Output the (X, Y) coordinate of the center of the cell containing the given text.  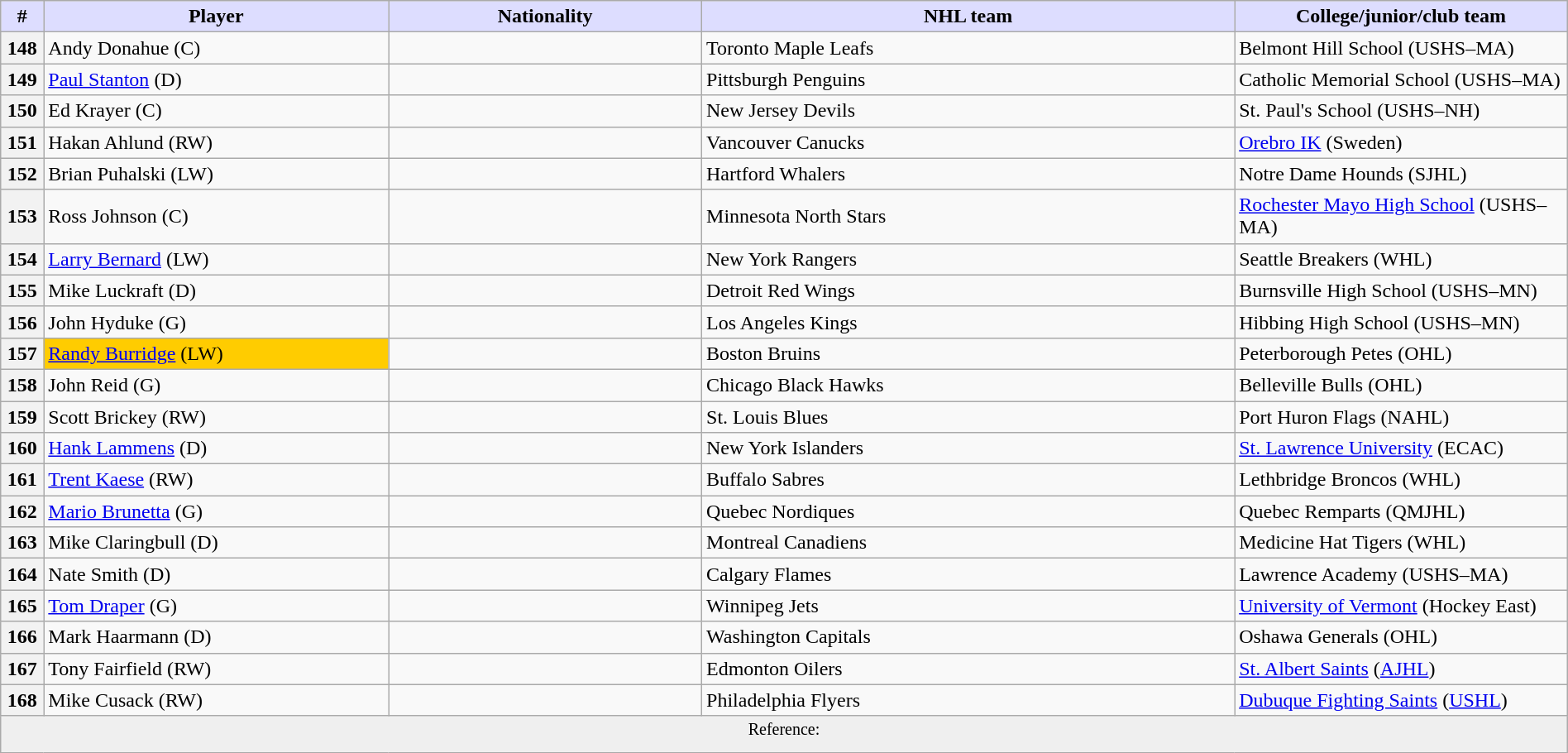
Edmonton Oilers (968, 669)
Ed Krayer (C) (217, 111)
St. Albert Saints (AJHL) (1401, 669)
Belmont Hill School (USHS–MA) (1401, 48)
Mike Cusack (RW) (217, 700)
152 (22, 174)
Andy Donahue (C) (217, 48)
156 (22, 322)
Orebro IK (Sweden) (1401, 142)
Buffalo Sabres (968, 480)
Toronto Maple Leafs (968, 48)
Mike Claringbull (D) (217, 543)
Larry Bernard (LW) (217, 259)
Boston Bruins (968, 353)
164 (22, 574)
St. Lawrence University (ECAC) (1401, 448)
NHL team (968, 17)
168 (22, 700)
Trent Kaese (RW) (217, 480)
John Reid (G) (217, 385)
160 (22, 448)
Quebec Remparts (QMJHL) (1401, 511)
Hank Lammens (D) (217, 448)
161 (22, 480)
John Hyduke (G) (217, 322)
151 (22, 142)
Mario Brunetta (G) (217, 511)
Minnesota North Stars (968, 217)
158 (22, 385)
Player (217, 17)
Washington Capitals (968, 637)
Chicago Black Hawks (968, 385)
Medicine Hat Tigers (WHL) (1401, 543)
149 (22, 79)
153 (22, 217)
Oshawa Generals (OHL) (1401, 637)
165 (22, 606)
Hartford Whalers (968, 174)
Randy Burridge (LW) (217, 353)
Nate Smith (D) (217, 574)
Mark Haarmann (D) (217, 637)
University of Vermont (Hockey East) (1401, 606)
New Jersey Devils (968, 111)
Brian Puhalski (LW) (217, 174)
Calgary Flames (968, 574)
New York Islanders (968, 448)
157 (22, 353)
Notre Dame Hounds (SJHL) (1401, 174)
Pittsburgh Penguins (968, 79)
163 (22, 543)
St. Louis Blues (968, 416)
St. Paul's School (USHS–NH) (1401, 111)
Vancouver Canucks (968, 142)
162 (22, 511)
166 (22, 637)
Detroit Red Wings (968, 290)
167 (22, 669)
Port Huron Flags (NAHL) (1401, 416)
Los Angeles Kings (968, 322)
Hakan Ahlund (RW) (217, 142)
Peterborough Petes (OHL) (1401, 353)
Scott Brickey (RW) (217, 416)
159 (22, 416)
Hibbing High School (USHS–MN) (1401, 322)
150 (22, 111)
148 (22, 48)
Burnsville High School (USHS–MN) (1401, 290)
Philadelphia Flyers (968, 700)
Belleville Bulls (OHL) (1401, 385)
Winnipeg Jets (968, 606)
Tony Fairfield (RW) (217, 669)
Lawrence Academy (USHS–MA) (1401, 574)
Mike Luckraft (D) (217, 290)
Rochester Mayo High School (USHS–MA) (1401, 217)
154 (22, 259)
155 (22, 290)
Lethbridge Broncos (WHL) (1401, 480)
Paul Stanton (D) (217, 79)
Reference: (784, 735)
Dubuque Fighting Saints (USHL) (1401, 700)
College/junior/club team (1401, 17)
Catholic Memorial School (USHS–MA) (1401, 79)
Nationality (546, 17)
New York Rangers (968, 259)
# (22, 17)
Montreal Canadiens (968, 543)
Seattle Breakers (WHL) (1401, 259)
Quebec Nordiques (968, 511)
Ross Johnson (C) (217, 217)
Tom Draper (G) (217, 606)
